Find where the given text appears and provide that cell's center as (X, Y) coordinate. 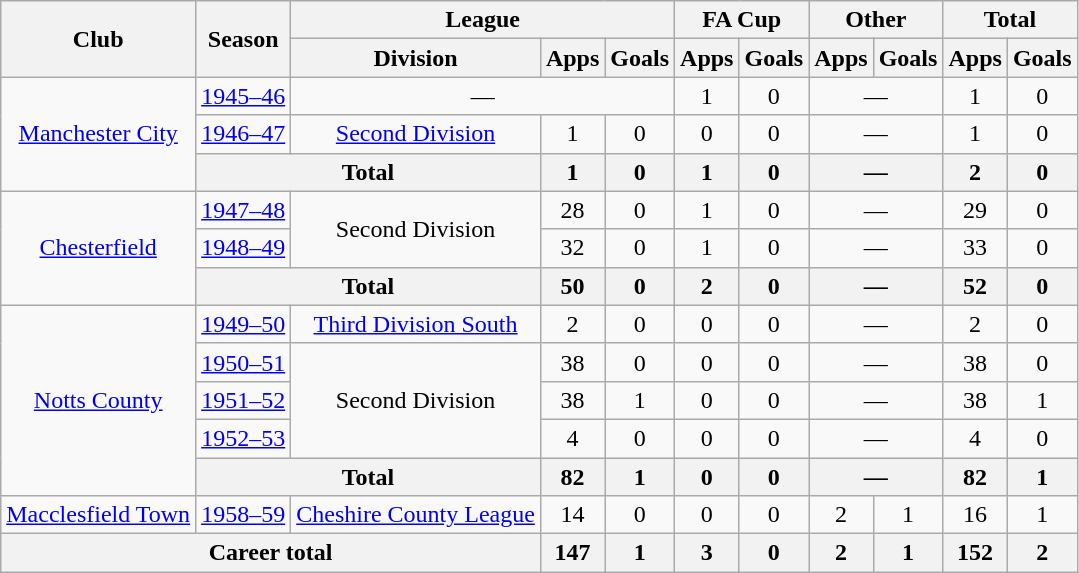
Manchester City (98, 134)
32 (572, 248)
1952–53 (244, 438)
29 (975, 210)
1946–47 (244, 134)
1951–52 (244, 400)
1947–48 (244, 210)
33 (975, 248)
152 (975, 553)
Division (416, 58)
Season (244, 39)
1950–51 (244, 362)
1945–46 (244, 96)
1949–50 (244, 324)
1958–59 (244, 515)
147 (572, 553)
Macclesfield Town (98, 515)
28 (572, 210)
Other (876, 20)
Third Division South (416, 324)
Career total (271, 553)
Club (98, 39)
Notts County (98, 400)
52 (975, 286)
3 (707, 553)
FA Cup (742, 20)
14 (572, 515)
16 (975, 515)
50 (572, 286)
League (483, 20)
Chesterfield (98, 248)
1948–49 (244, 248)
Cheshire County League (416, 515)
